Search for the cell housing the specified text and yield its (x, y) center coordinate. 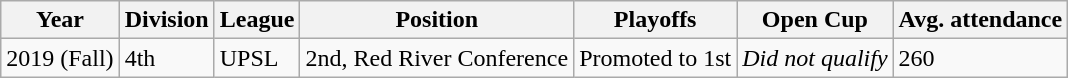
Avg. attendance (980, 20)
Did not qualify (815, 58)
2019 (Fall) (60, 58)
260 (980, 58)
Year (60, 20)
Open Cup (815, 20)
League (257, 20)
Promoted to 1st (656, 58)
2nd, Red River Conference (437, 58)
4th (166, 58)
UPSL (257, 58)
Division (166, 20)
Position (437, 20)
Playoffs (656, 20)
